Detect which cell encompasses the target text, then output its [X, Y] center coordinate. 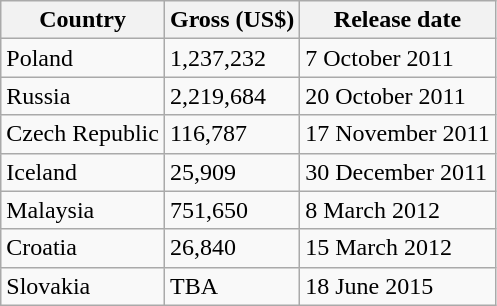
751,650 [232, 210]
30 December 2011 [398, 172]
Iceland [83, 172]
Malaysia [83, 210]
Croatia [83, 248]
15 March 2012 [398, 248]
20 October 2011 [398, 96]
25,909 [232, 172]
Poland [83, 58]
8 March 2012 [398, 210]
1,237,232 [232, 58]
2,219,684 [232, 96]
Slovakia [83, 286]
TBA [232, 286]
Gross (US$) [232, 20]
Russia [83, 96]
Czech Republic [83, 134]
7 October 2011 [398, 58]
116,787 [232, 134]
18 June 2015 [398, 286]
26,840 [232, 248]
Release date [398, 20]
Country [83, 20]
17 November 2011 [398, 134]
